From the cell containing the given text, extract its center point as (x, y) coordinate. 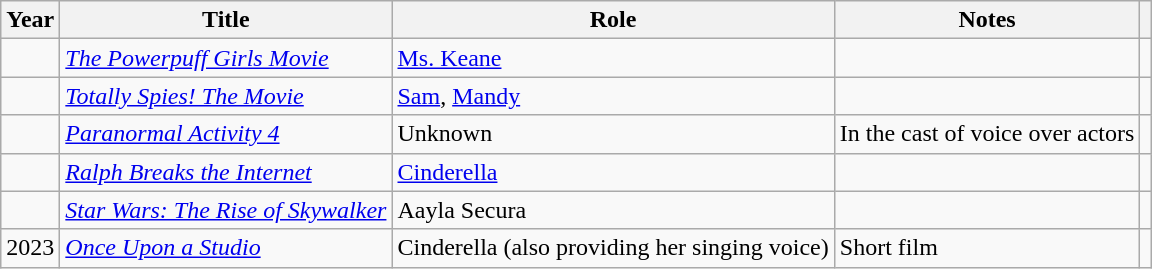
Totally Spies! The Movie (226, 96)
Sam, Mandy (613, 96)
Cinderella (613, 172)
Unknown (613, 134)
Title (226, 20)
Notes (987, 20)
In the cast of voice over actors (987, 134)
2023 (30, 248)
Star Wars: The Rise of Skywalker (226, 210)
Aayla Secura (613, 210)
The Powerpuff Girls Movie (226, 58)
Once Upon a Studio (226, 248)
Ralph Breaks the Internet (226, 172)
Year (30, 20)
Cinderella (also providing her singing voice) (613, 248)
Short film (987, 248)
Ms. Keane (613, 58)
Paranormal Activity 4 (226, 134)
Role (613, 20)
